Scan for the cell matching the given text and deliver its (x, y) coordinate at center. 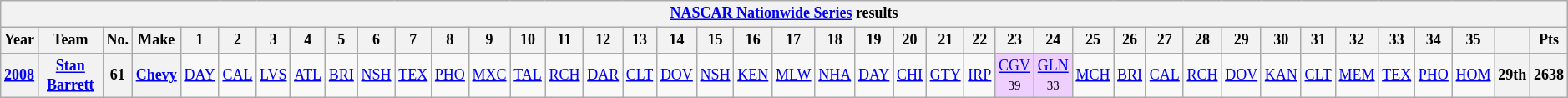
NASCAR Nationwide Series results (784, 13)
3 (274, 40)
29th (1513, 75)
GTY (945, 75)
Year (20, 40)
Team (70, 40)
4 (308, 40)
10 (528, 40)
MEM (1357, 75)
Pts (1550, 40)
27 (1164, 40)
2638 (1550, 75)
16 (753, 40)
28 (1202, 40)
1 (200, 40)
2 (237, 40)
CHI (910, 75)
2008 (20, 75)
5 (341, 40)
HOM (1473, 75)
NHA (835, 75)
KEN (753, 75)
32 (1357, 40)
KAN (1281, 75)
33 (1397, 40)
Stan Barrett (70, 75)
19 (874, 40)
MCH (1093, 75)
20 (910, 40)
24 (1053, 40)
29 (1242, 40)
23 (1015, 40)
22 (980, 40)
IRP (980, 75)
11 (564, 40)
Chevy (156, 75)
ATL (308, 75)
25 (1093, 40)
35 (1473, 40)
31 (1318, 40)
CGV39 (1015, 75)
61 (117, 75)
9 (489, 40)
15 (715, 40)
DAR (603, 75)
Make (156, 40)
TAL (528, 75)
12 (603, 40)
18 (835, 40)
6 (376, 40)
MXC (489, 75)
13 (640, 40)
GLN33 (1053, 75)
34 (1434, 40)
7 (413, 40)
No. (117, 40)
LVS (274, 75)
MLW (793, 75)
14 (677, 40)
8 (451, 40)
30 (1281, 40)
26 (1130, 40)
21 (945, 40)
17 (793, 40)
